Capture the cell that displays the provided text and extract its [X, Y] central coordinate. 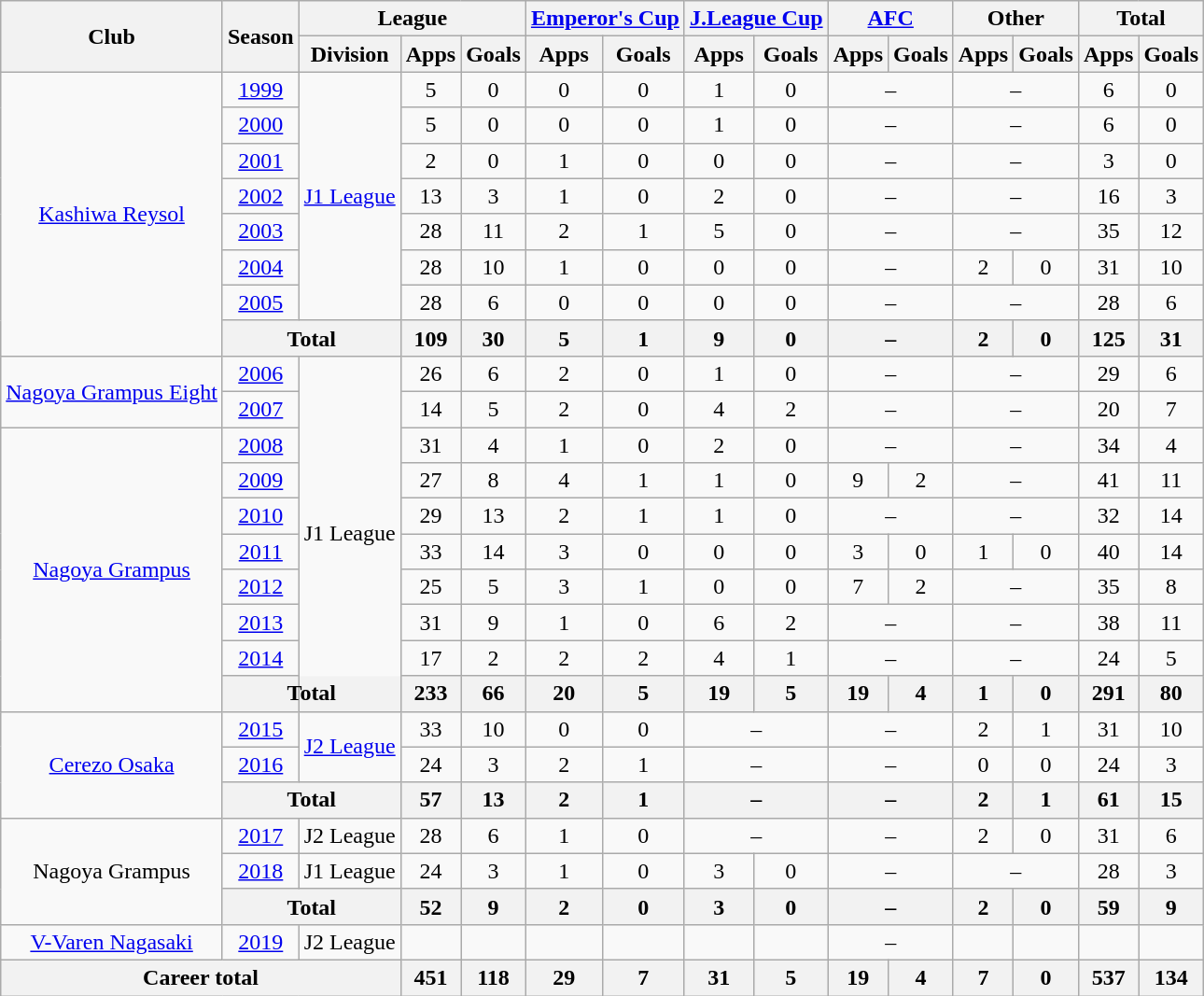
Club [112, 36]
17 [430, 658]
Career total [201, 977]
25 [430, 587]
61 [1108, 800]
Division [349, 54]
2005 [260, 302]
32 [1108, 516]
291 [1108, 694]
AFC [890, 19]
Season [260, 36]
2007 [260, 409]
2014 [260, 658]
2012 [260, 587]
26 [430, 373]
30 [494, 338]
2010 [260, 516]
J.League Cup [756, 19]
80 [1171, 694]
57 [430, 800]
2004 [260, 267]
12 [1171, 231]
16 [1108, 196]
1999 [260, 90]
59 [1108, 906]
27 [430, 481]
2009 [260, 481]
Other [1015, 19]
125 [1108, 338]
Emperor's Cup [605, 19]
2011 [260, 552]
2006 [260, 373]
League [413, 19]
109 [430, 338]
Kashiwa Reysol [112, 214]
2016 [260, 765]
Cerezo Osaka [112, 765]
233 [430, 694]
52 [430, 906]
2015 [260, 729]
34 [1108, 445]
2001 [260, 161]
537 [1108, 977]
V-Varen Nagasaki [112, 942]
118 [494, 977]
2018 [260, 871]
2017 [260, 835]
15 [1171, 800]
38 [1108, 623]
451 [430, 977]
40 [1108, 552]
2013 [260, 623]
2002 [260, 196]
Nagoya Grampus Eight [112, 391]
66 [494, 694]
41 [1108, 481]
2003 [260, 231]
134 [1171, 977]
2008 [260, 445]
2000 [260, 125]
2019 [260, 942]
